Search for the cell housing the specified text and yield its [X, Y] center coordinate. 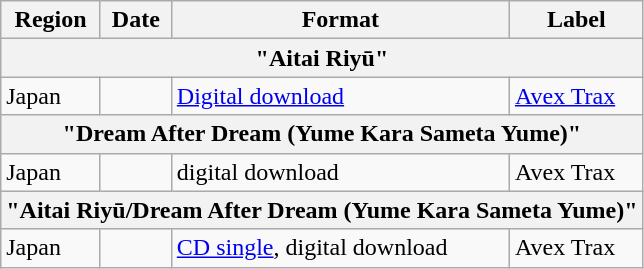
Digital download [340, 96]
Date [136, 20]
"Dream After Dream (Yume Kara Sameta Yume)" [322, 134]
digital download [340, 172]
"Aitai Riyū/Dream After Dream (Yume Kara Sameta Yume)" [322, 210]
CD single, digital download [340, 248]
Format [340, 20]
Region [51, 20]
Label [576, 20]
"Aitai Riyū" [322, 58]
